Scan for the cell matching the given text and deliver its [X, Y] coordinate at center. 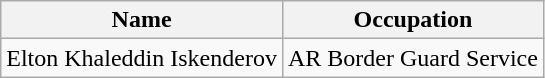
AR Border Guard Service [412, 58]
Occupation [412, 20]
Name [142, 20]
Elton Khaleddin Iskenderov [142, 58]
